Provide the [x, y] coordinate of the cell's center where the given text is located.  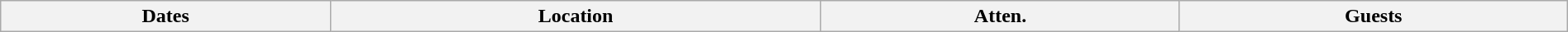
Guests [1373, 16]
Atten. [1001, 16]
Dates [165, 16]
Location [576, 16]
